Locate the cell with the specified text and output its [X, Y] center coordinate. 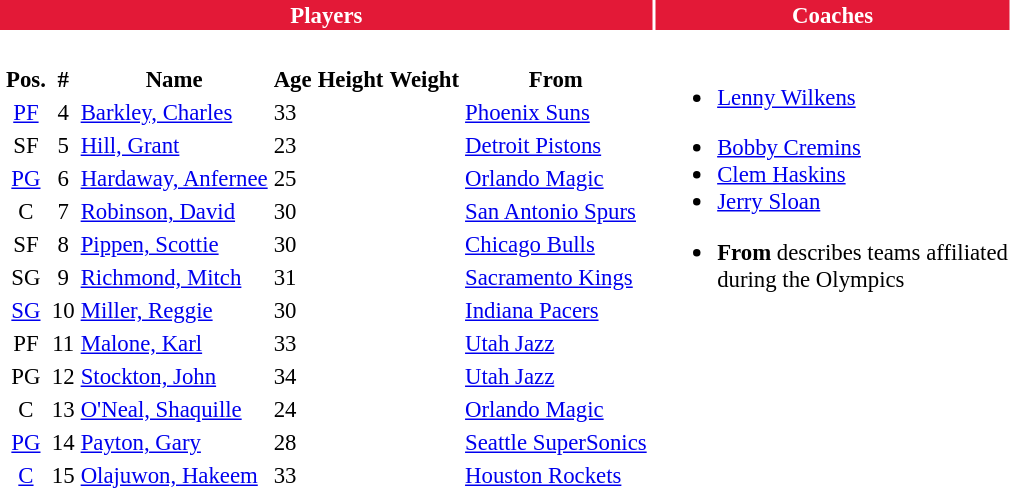
Payton, Gary [174, 443]
Hill, Grant [174, 145]
28 [292, 443]
Indiana Pacers [556, 311]
9 [63, 277]
14 [63, 443]
Sacramento Kings [556, 277]
10 [63, 311]
34 [292, 377]
24 [292, 409]
13 [63, 409]
12 [63, 377]
From [556, 79]
O'Neal, Shaquille [174, 409]
Robinson, David [174, 211]
8 [63, 245]
Miller, Reggie [174, 311]
Detroit Pistons [556, 145]
Height [350, 79]
# [63, 79]
Coaches [833, 15]
5 [63, 145]
Players [326, 15]
Age [292, 79]
Hardaway, Anfernee [174, 179]
23 [292, 145]
Seattle SuperSonics [556, 443]
4 [63, 113]
Pippen, Scottie [174, 245]
31 [292, 277]
Richmond, Mitch [174, 277]
Phoenix Suns [556, 113]
11 [63, 343]
Weight [424, 79]
6 [63, 179]
Pos. [26, 79]
Chicago Bulls [556, 245]
7 [63, 211]
Barkley, Charles [174, 113]
25 [292, 179]
Name [174, 79]
San Antonio Spurs [556, 211]
Stockton, John [174, 377]
Malone, Karl [174, 343]
